Scan for the cell matching the given text and deliver its [x, y] coordinate at center. 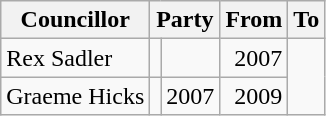
Rex Sadler [76, 58]
Party [185, 20]
Graeme Hicks [76, 96]
From [254, 20]
Councillor [76, 20]
To [306, 20]
2009 [254, 96]
